For the text-containing cell, return its midpoint in (X, Y) coordinate format. 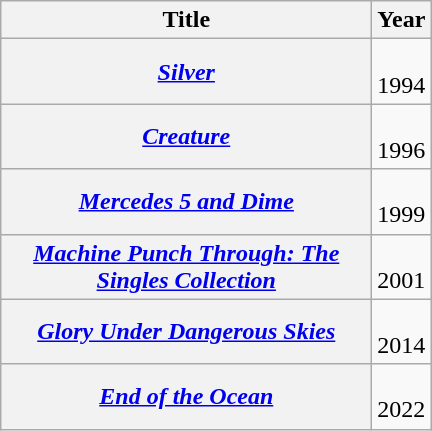
Title (186, 20)
Machine Punch Through: The Singles Collection (186, 266)
2022 (402, 396)
Glory Under Dangerous Skies (186, 332)
2014 (402, 332)
Mercedes 5 and Dime (186, 202)
1994 (402, 72)
Year (402, 20)
2001 (402, 266)
Silver (186, 72)
End of the Ocean (186, 396)
1996 (402, 136)
Creature (186, 136)
1999 (402, 202)
